Search for the cell housing the specified text and yield its (X, Y) center coordinate. 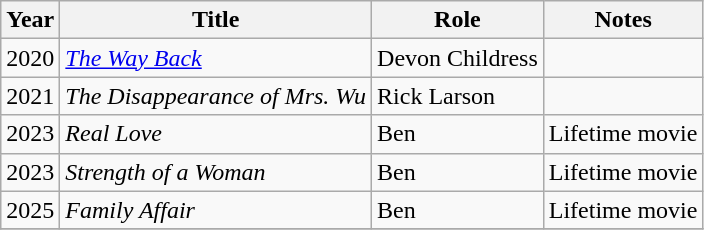
The Disappearance of Mrs. Wu (216, 96)
Rick Larson (458, 96)
Year (30, 20)
2021 (30, 96)
The Way Back (216, 58)
2020 (30, 58)
Strength of a Woman (216, 172)
Real Love (216, 134)
Role (458, 20)
Devon Childress (458, 58)
Title (216, 20)
Family Affair (216, 210)
2025 (30, 210)
Notes (623, 20)
